Provide the [x, y] coordinate of the cell's center where the given text is located.  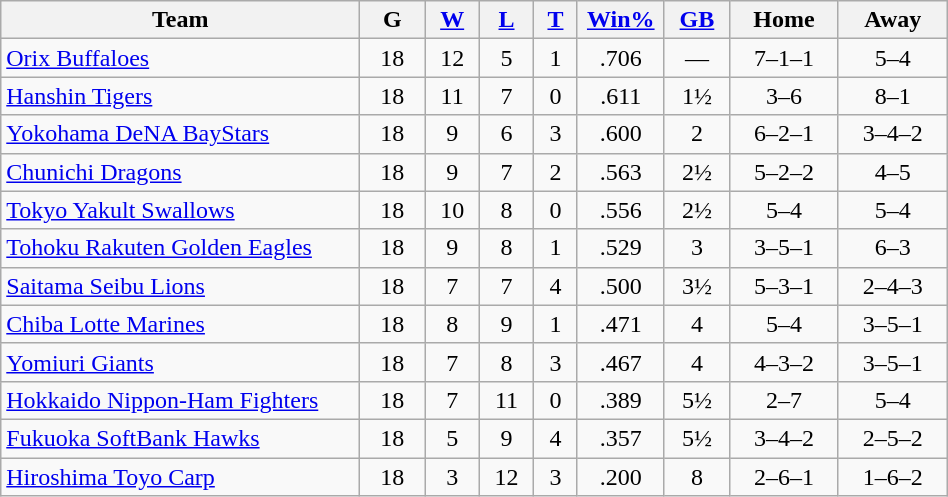
.471 [620, 324]
Yokohama DeNA BayStars [180, 134]
T [556, 20]
Hiroshima Toyo Carp [180, 477]
5–3–1 [784, 286]
10 [452, 210]
.563 [620, 172]
1½ [696, 96]
.600 [620, 134]
.500 [620, 286]
L [506, 20]
G [392, 20]
.200 [620, 477]
.467 [620, 362]
.556 [620, 210]
1–6–2 [892, 477]
.611 [620, 96]
5–2–2 [784, 172]
Yomiuri Giants [180, 362]
.389 [620, 400]
7–1–1 [784, 58]
6–2–1 [784, 134]
.357 [620, 438]
2–7 [784, 400]
3½ [696, 286]
Saitama Seibu Lions [180, 286]
3–6 [784, 96]
4–5 [892, 172]
6 [506, 134]
W [452, 20]
.529 [620, 248]
6–3 [892, 248]
Fukuoka SoftBank Hawks [180, 438]
Win% [620, 20]
2–6–1 [784, 477]
Home [784, 20]
Tokyo Yakult Swallows [180, 210]
Hanshin Tigers [180, 96]
Tohoku Rakuten Golden Eagles [180, 248]
Chiba Lotte Marines [180, 324]
Chunichi Dragons [180, 172]
GB [696, 20]
.706 [620, 58]
Away [892, 20]
4–3–2 [784, 362]
Orix Buffaloes [180, 58]
Team [180, 20]
Hokkaido Nippon-Ham Fighters [180, 400]
8–1 [892, 96]
2–4–3 [892, 286]
— [696, 58]
2–5–2 [892, 438]
